Capture the cell that displays the provided text and extract its (X, Y) central coordinate. 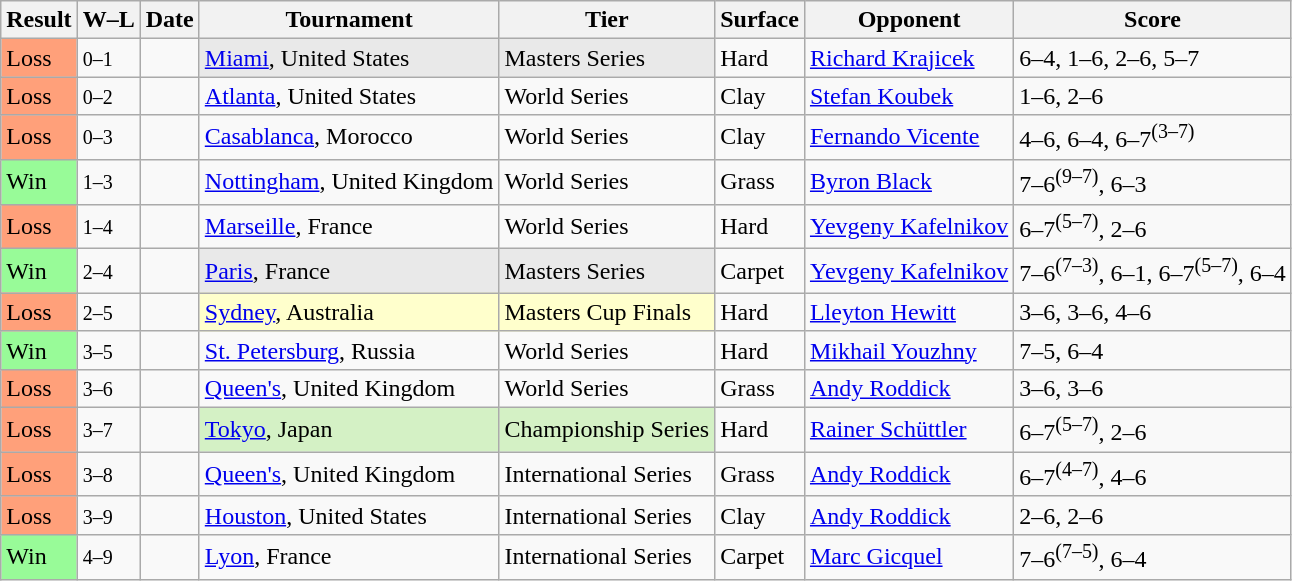
3–8 (108, 474)
7–6(9–7), 6–3 (1153, 182)
1–4 (108, 226)
Result (39, 20)
Tournament (349, 20)
Date (170, 20)
1–6, 2–6 (1153, 96)
7–5, 6–4 (1153, 350)
Miami, United States (349, 58)
7–6(7–3), 6–1, 6–7(5–7), 6–4 (1153, 272)
Championship Series (607, 430)
0–3 (108, 138)
W–L (108, 20)
2–4 (108, 272)
Stefan Koubek (908, 96)
Rainer Schüttler (908, 430)
Casablanca, Morocco (349, 138)
3–6 (108, 388)
Mikhail Youzhny (908, 350)
Tier (607, 20)
Paris, France (349, 272)
3–9 (108, 515)
Tokyo, Japan (349, 430)
6–7(4–7), 4–6 (1153, 474)
Lleyton Hewitt (908, 312)
Lyon, France (349, 558)
6–4, 1–6, 2–6, 5–7 (1153, 58)
Opponent (908, 20)
0–2 (108, 96)
Richard Krajicek (908, 58)
Marseille, France (349, 226)
Masters Cup Finals (607, 312)
Score (1153, 20)
Fernando Vicente (908, 138)
0–1 (108, 58)
Marc Gicquel (908, 558)
Sydney, Australia (349, 312)
Houston, United States (349, 515)
3–6, 3–6 (1153, 388)
St. Petersburg, Russia (349, 350)
2–5 (108, 312)
Nottingham, United Kingdom (349, 182)
Atlanta, United States (349, 96)
Surface (760, 20)
3–7 (108, 430)
4–9 (108, 558)
2–6, 2–6 (1153, 515)
1–3 (108, 182)
4–6, 6–4, 6–7(3–7) (1153, 138)
Byron Black (908, 182)
3–5 (108, 350)
7–6(7–5), 6–4 (1153, 558)
3–6, 3–6, 4–6 (1153, 312)
